Return [x, y] of the center of cell containing provided text 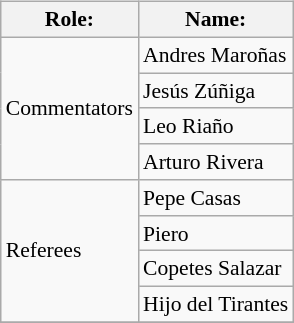
Andres Maroñas [216, 55]
Pepe Casas [216, 198]
Leo Riaño [216, 126]
Copetes Salazar [216, 269]
Hijo del Tirantes [216, 305]
Referees [70, 251]
Commentators [70, 108]
Piero [216, 233]
Jesús Zúñiga [216, 91]
Arturo Rivera [216, 162]
Role: [70, 20]
Name: [216, 20]
